Determine the [x, y] coordinate at the center of the cell enclosing the given text.  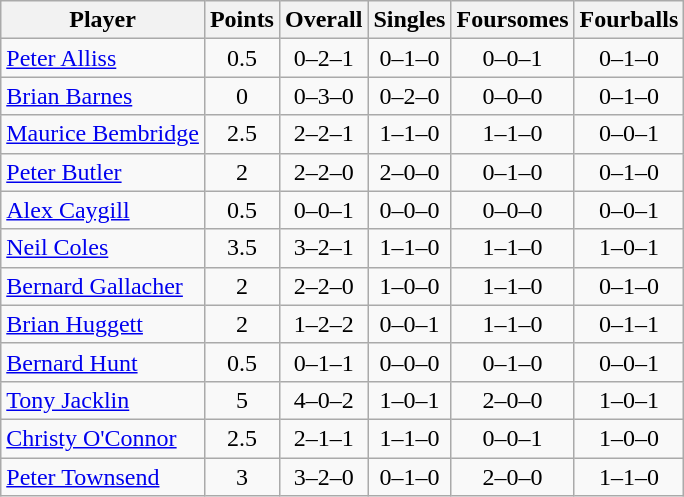
Tony Jacklin [103, 400]
3–2–1 [323, 248]
Points [242, 20]
2–1–1 [323, 438]
Bernard Gallacher [103, 286]
Bernard Hunt [103, 362]
4–0–2 [323, 400]
Overall [323, 20]
0–3–0 [323, 96]
Player [103, 20]
Peter Butler [103, 172]
Peter Townsend [103, 477]
1–2–2 [323, 324]
0–2–0 [410, 96]
Brian Barnes [103, 96]
3 [242, 477]
Alex Caygill [103, 210]
0–2–1 [323, 58]
5 [242, 400]
3–2–0 [323, 477]
0 [242, 96]
Foursomes [512, 20]
Neil Coles [103, 248]
Fourballs [629, 20]
Maurice Bembridge [103, 134]
2–2–1 [323, 134]
Singles [410, 20]
Christy O'Connor [103, 438]
Brian Huggett [103, 324]
3.5 [242, 248]
Peter Alliss [103, 58]
